For the text-containing cell, return its midpoint in (X, Y) coordinate format. 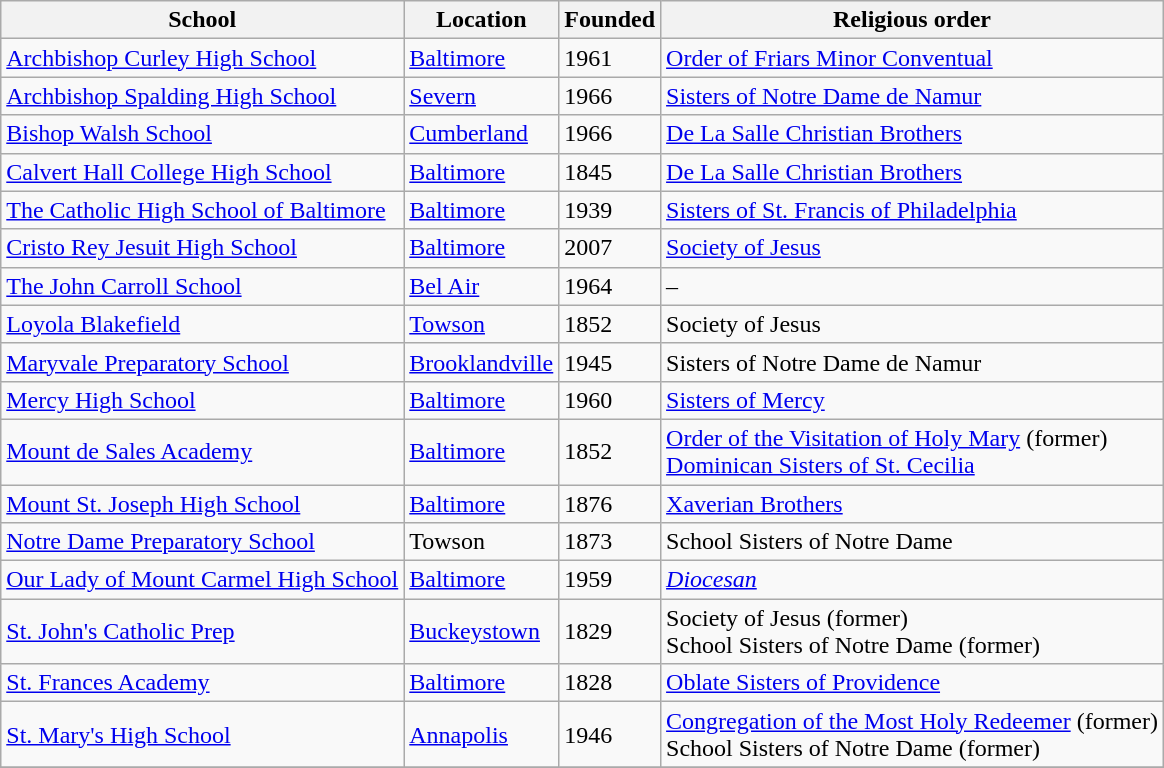
– (912, 286)
1939 (610, 210)
Severn (482, 96)
Order of the Visitation of Holy Mary (former)Dominican Sisters of St. Cecilia (912, 452)
Location (482, 20)
1873 (610, 542)
1959 (610, 580)
School (202, 20)
2007 (610, 248)
Diocesan (912, 580)
Xaverian Brothers (912, 503)
St. Mary's High School (202, 734)
1946 (610, 734)
Bel Air (482, 286)
1945 (610, 362)
1876 (610, 503)
Cristo Rey Jesuit High School (202, 248)
1845 (610, 172)
Congregation of the Most Holy Redeemer (former)School Sisters of Notre Dame (former) (912, 734)
Brooklandville (482, 362)
Bishop Walsh School (202, 134)
Mount de Sales Academy (202, 452)
1961 (610, 58)
Oblate Sisters of Providence (912, 683)
1828 (610, 683)
Religious order (912, 20)
Society of Jesus (former)School Sisters of Notre Dame (former) (912, 632)
St. John's Catholic Prep (202, 632)
The John Carroll School (202, 286)
Notre Dame Preparatory School (202, 542)
Loyola Blakefield (202, 324)
1964 (610, 286)
Calvert Hall College High School (202, 172)
Sisters of St. Francis of Philadelphia (912, 210)
Mercy High School (202, 400)
St. Frances Academy (202, 683)
Our Lady of Mount Carmel High School (202, 580)
1829 (610, 632)
1960 (610, 400)
Sisters of Mercy (912, 400)
Mount St. Joseph High School (202, 503)
Cumberland (482, 134)
Annapolis (482, 734)
Order of Friars Minor Conventual (912, 58)
School Sisters of Notre Dame (912, 542)
Founded (610, 20)
Maryvale Preparatory School (202, 362)
Archbishop Curley High School (202, 58)
Buckeystown (482, 632)
Archbishop Spalding High School (202, 96)
The Catholic High School of Baltimore (202, 210)
